Extract the (x, y) coordinate from the center of the cell holding the provided text.  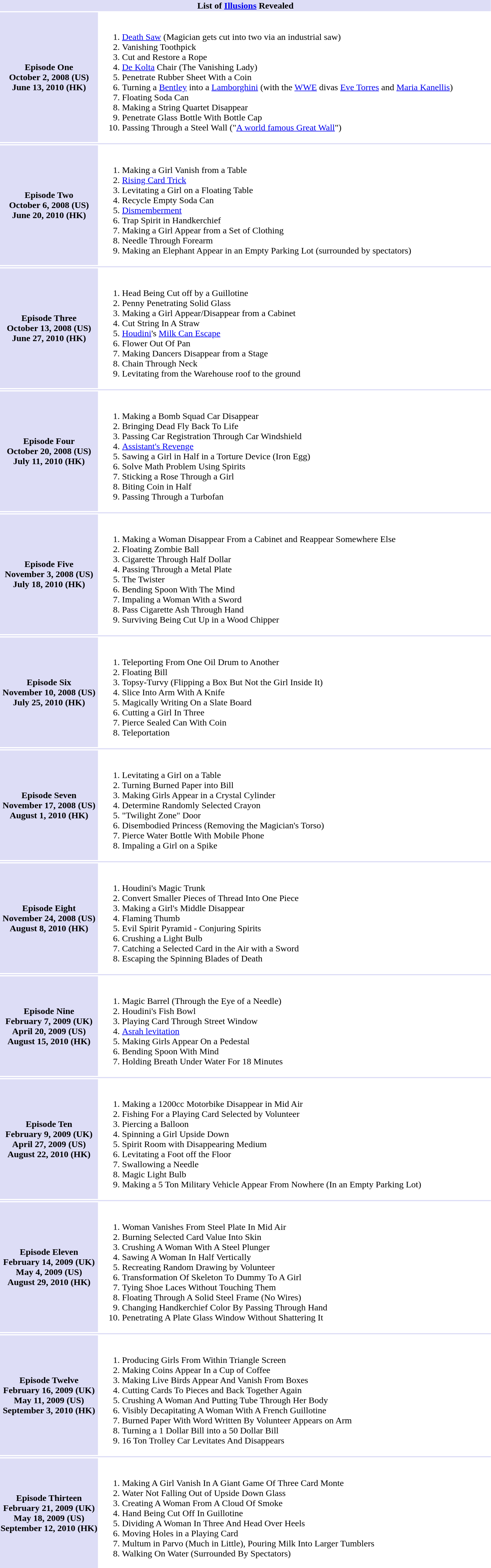
Episode Three October 13, 2008 (US)June 27, 2010 (HK) (49, 328)
Episode TwelveFebruary 16, 2009 (UK)May 11, 2009 (US) September 3, 2010 (HK) (49, 1395)
Episode SixNovember 10, 2008 (US)July 25, 2010 (HK) (49, 692)
Episode SevenNovember 17, 2008 (US)August 1, 2010 (HK) (49, 805)
Episode TenFebruary 9, 2009 (UK)April 27, 2009 (US) August 22, 2010 (HK) (49, 1139)
Episode EightNovember 24, 2008 (US)August 8, 2010 (HK) (49, 918)
Episode Two October 6, 2008 (US)June 20, 2010 (HK) (49, 205)
Episode FiveNovember 3, 2008 (US)July 18, 2010 (HK) (49, 574)
Episode ThirteenFebruary 21, 2009 (UK)May 18, 2009 (US) September 12, 2010 (HK) (49, 1513)
Episode NineFebruary 7, 2009 (UK)April 20, 2009 (US) August 15, 2010 (HK) (49, 1026)
Episode One October 2, 2008 (US)June 13, 2010 (HK) (49, 77)
List of Illusions Revealed (245, 6)
Episode ElevenFebruary 14, 2009 (UK)May 4, 2009 (US) August 29, 2010 (HK) (49, 1267)
Episode FourOctober 20, 2008 (US)July 11, 2010 (HK) (49, 451)
